Scan for the cell matching the given text and deliver its (x, y) coordinate at center. 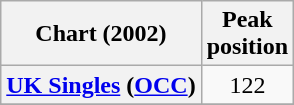
Peakposition (247, 34)
122 (247, 85)
UK Singles (OCC) (101, 85)
Chart (2002) (101, 34)
